Extract the (X, Y) coordinate from the center of the cell holding the provided text.  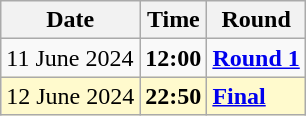
Time (174, 20)
22:50 (174, 96)
Round 1 (256, 58)
Final (256, 96)
12:00 (174, 58)
Date (70, 20)
12 June 2024 (70, 96)
11 June 2024 (70, 58)
Round (256, 20)
